For the text-containing cell, return its midpoint in (x, y) coordinate format. 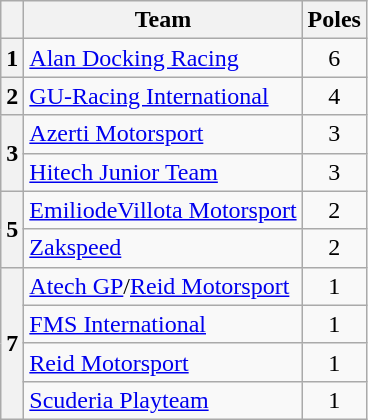
FMS International (163, 324)
Alan Docking Racing (163, 58)
4 (334, 96)
EmiliodeVillota Motorsport (163, 210)
Azerti Motorsport (163, 134)
Hitech Junior Team (163, 172)
6 (334, 58)
Reid Motorsport (163, 362)
7 (12, 343)
Scuderia Playteam (163, 400)
Atech GP/Reid Motorsport (163, 286)
5 (12, 229)
Poles (334, 20)
GU-Racing International (163, 96)
Zakspeed (163, 248)
Team (163, 20)
